Detect which cell encompasses the target text, then output its (X, Y) center coordinate. 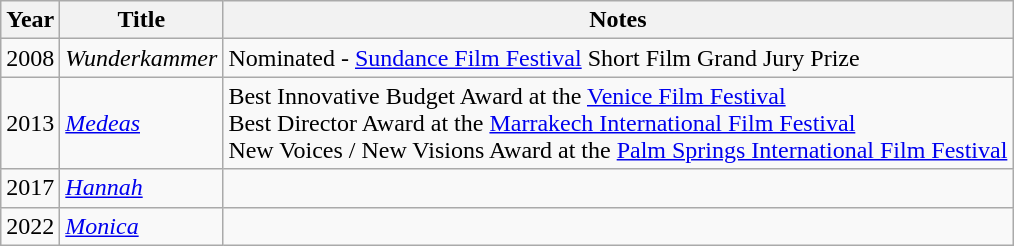
2017 (30, 188)
2008 (30, 58)
Year (30, 20)
Medeas (142, 123)
Wunderkammer (142, 58)
Title (142, 20)
2013 (30, 123)
Notes (618, 20)
Nominated - Sundance Film Festival Short Film Grand Jury Prize (618, 58)
2022 (30, 226)
Hannah (142, 188)
Monica (142, 226)
